Provide the (X, Y) coordinate of the cell's center where the given text is located.  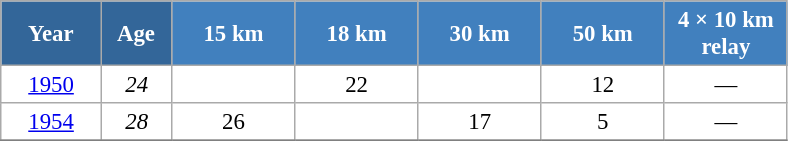
15 km (234, 34)
26 (234, 122)
12 (602, 85)
30 km (480, 34)
5 (602, 122)
1954 (52, 122)
Age (136, 34)
50 km (602, 34)
4 × 10 km relay (726, 34)
24 (136, 85)
22 (356, 85)
Year (52, 34)
17 (480, 122)
18 km (356, 34)
28 (136, 122)
1950 (52, 85)
